Find where the given text appears and provide that cell's center as (X, Y) coordinate. 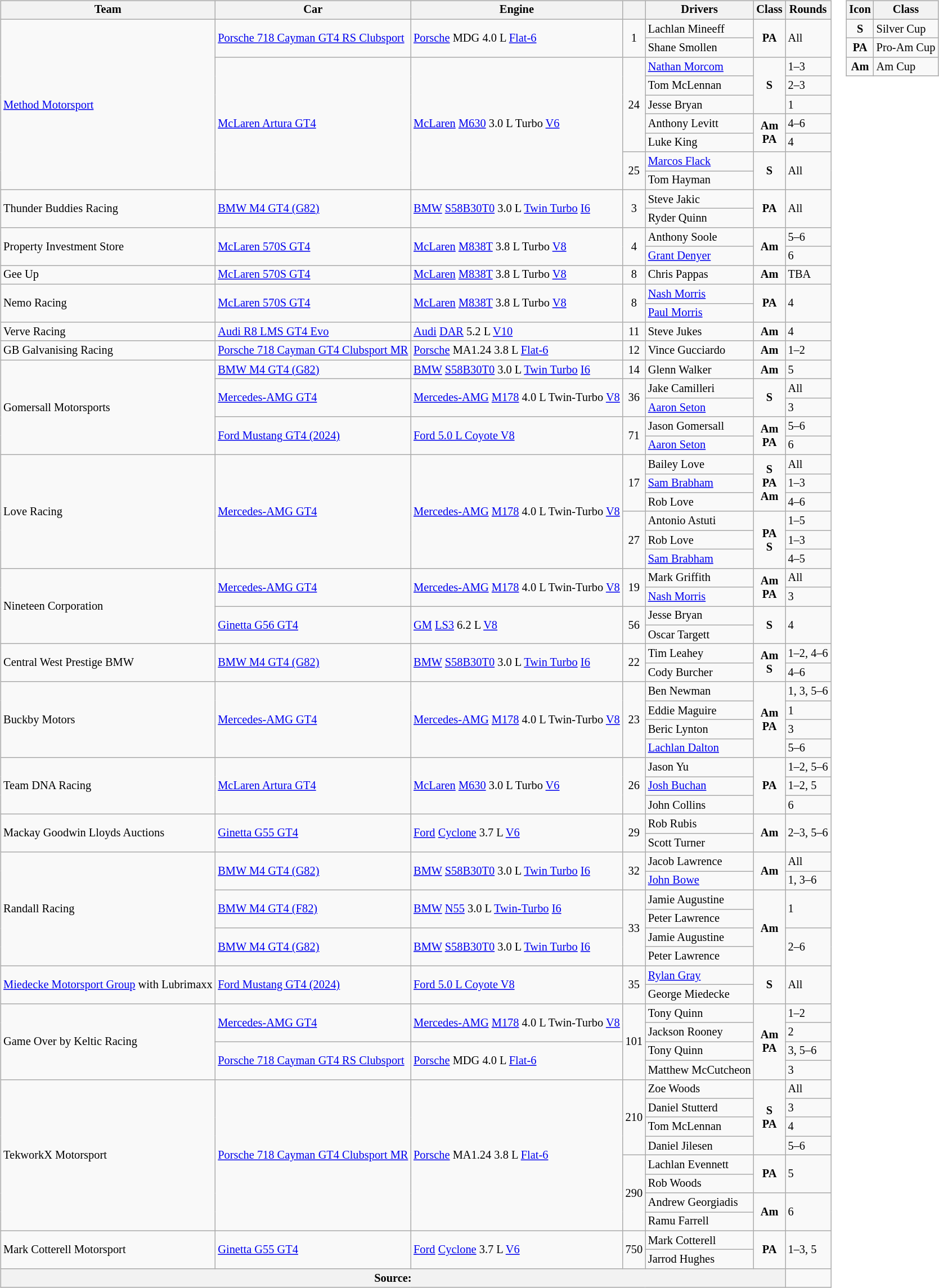
Buckby Motors (108, 720)
TekworkX Motorsport (108, 1155)
Central West Prestige BMW (108, 663)
101 (634, 1042)
Jarrod Hughes (700, 1259)
Am S (769, 663)
Eddie Maguire (700, 710)
Tim Leahey (700, 654)
33 (634, 928)
1–5 (808, 521)
Game Over by Keltic Racing (108, 1042)
35 (634, 984)
Verve Racing (108, 332)
36 (634, 398)
Audi DAR 5.2 L V10 (516, 332)
BMW N55 3.0 L Twin-Turbo I6 (516, 909)
Mark Griffith (700, 578)
Rob Woods (700, 1183)
2–3, 5–6 (808, 834)
Method Motorsport (108, 105)
14 (634, 370)
GB Galvanising Racing (108, 350)
Bailey Love (700, 464)
S PA Am (769, 483)
AmPA (769, 720)
1–2, 5–6 (808, 767)
Property Investment Store (108, 246)
3, 5–6 (808, 1051)
Nemo Racing (108, 303)
Ryder Quinn (700, 218)
Josh Buchan (700, 786)
210 (634, 1117)
4–5 (808, 559)
Oscar Targett (700, 634)
Jason Gomersall (700, 426)
Randall Racing (108, 909)
Team (108, 10)
Glenn Walker (700, 370)
11 (634, 332)
1–2, 4–6 (808, 654)
2 (808, 1032)
Anthony Levitt (700, 124)
Thunder Buddies Racing (108, 208)
26 (634, 786)
Vince Gucciardo (700, 350)
Ben Newman (700, 691)
Matthew McCutcheon (700, 1070)
GM LS3 6.2 L V8 (516, 625)
25 (634, 171)
Nineteen Corporation (108, 606)
Rob Rubis (700, 824)
Ginetta G56 GT4 (313, 625)
27 (634, 540)
Scott Turner (700, 843)
Steve Jakic (700, 199)
Steve Jukes (700, 332)
12 (634, 350)
SPA (769, 1117)
24 (634, 105)
Rounds (808, 10)
Zoe Woods (700, 1089)
Silver Cup (906, 29)
Jake Camilleri (700, 389)
71 (634, 435)
Beric Lynton (700, 729)
Ramu Farrell (700, 1222)
Chris Pappas (700, 275)
Tom Hayman (700, 181)
1, 3, 5–6 (808, 691)
Anthony Soole (700, 237)
Jackson Rooney (700, 1032)
290 (634, 1194)
17 (634, 483)
Engine (516, 10)
PA S (769, 540)
1–3, 5 (808, 1250)
2–6 (808, 947)
BMW M4 GT4 (F82) (313, 909)
Lachlan Dalton (700, 748)
Drivers (700, 10)
George Miedecke (700, 994)
Source: (393, 1278)
Paul Morris (700, 313)
Icon (860, 10)
Love Racing (108, 511)
Audi R8 LMS GT4 Evo (313, 332)
Gee Up (108, 275)
29 (634, 834)
Luke King (700, 142)
Antonio Astuti (700, 521)
Cody Burcher (700, 673)
Grant Denyer (700, 256)
22 (634, 663)
Mackay Goodwin Lloyds Auctions (108, 834)
750 (634, 1250)
Jacob Lawrence (700, 862)
Am Cup (906, 67)
Team DNA Racing (108, 786)
19 (634, 587)
1–2, 5 (808, 786)
Marcos Flack (700, 161)
Mark Cotterell (700, 1240)
Car (313, 10)
Jason Yu (700, 767)
Mark Cotterell Motorsport (108, 1250)
Andrew Georgiadis (700, 1203)
Shane Smollen (700, 48)
2–3 (808, 85)
Miedecke Motorsport Group with Lubrimaxx (108, 984)
23 (634, 720)
John Collins (700, 805)
Rylan Gray (700, 975)
John Bowe (700, 881)
1, 3–6 (808, 881)
Pro-Am Cup (906, 48)
Daniel Jilesen (700, 1146)
Lachlan Evennett (700, 1165)
Gomersall Motorsports (108, 407)
56 (634, 625)
Daniel Stutterd (700, 1108)
Lachlan Mineeff (700, 29)
TBA (808, 275)
Nathan Morcom (700, 67)
32 (634, 871)
